Provide the [X, Y] coordinate of the cell's center where the given text is located.  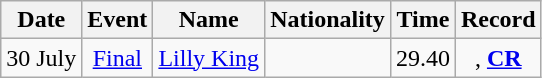
, CR [498, 58]
Nationality [328, 20]
Event [118, 20]
Name [209, 20]
Time [422, 20]
Date [42, 20]
Lilly King [209, 58]
Record [498, 20]
29.40 [422, 58]
30 July [42, 58]
Final [118, 58]
